Provide the (x, y) coordinate of the cell's center where the given text is located.  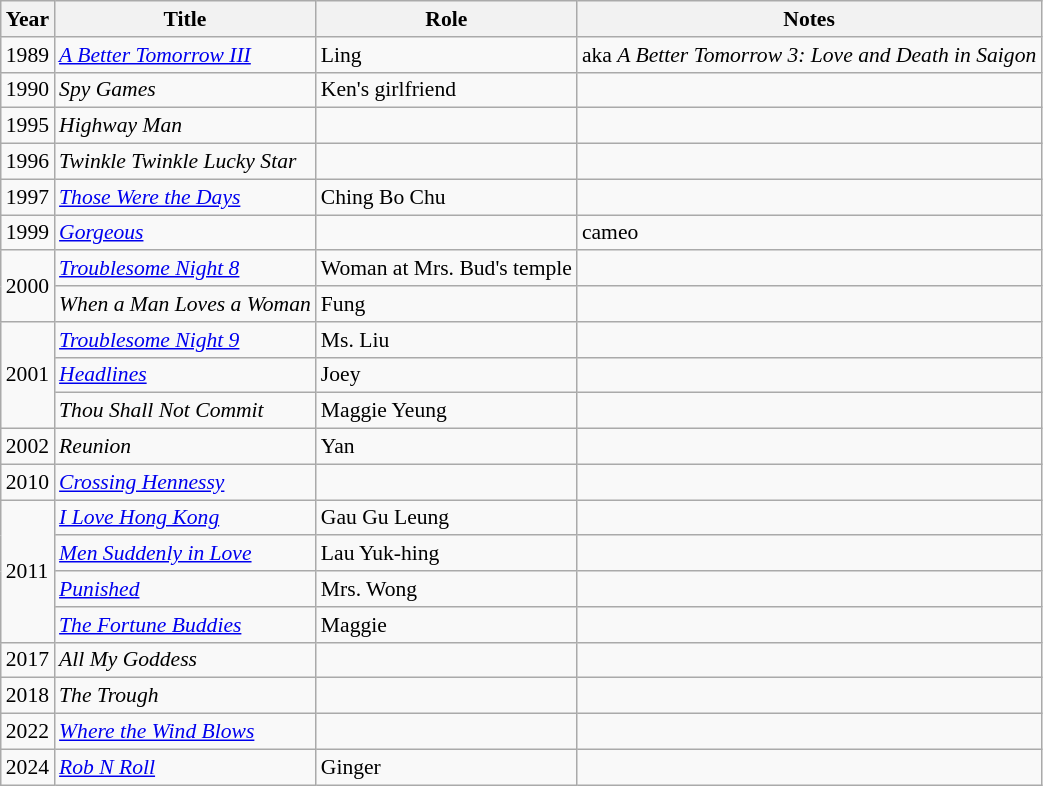
The Trough (185, 696)
Reunion (185, 447)
Spy Games (185, 90)
Gorgeous (185, 233)
Woman at Mrs. Bud's temple (446, 269)
aka A Better Tomorrow 3: Love and Death in Saigon (809, 55)
Crossing Hennessy (185, 482)
Highway Man (185, 126)
2011 (28, 571)
Maggie Yeung (446, 411)
Maggie (446, 625)
Ken's girlfriend (446, 90)
2017 (28, 660)
Troublesome Night 8 (185, 269)
The Fortune Buddies (185, 625)
Ling (446, 55)
Lau Yuk-hing (446, 554)
Notes (809, 19)
Yan (446, 447)
2022 (28, 732)
1996 (28, 162)
Ching Bo Chu (446, 197)
1997 (28, 197)
2002 (28, 447)
Headlines (185, 375)
Gau Gu Leung (446, 518)
Those Were the Days (185, 197)
2000 (28, 286)
All My Goddess (185, 660)
Twinkle Twinkle Lucky Star (185, 162)
I Love Hong Kong (185, 518)
Thou Shall Not Commit (185, 411)
Men Suddenly in Love (185, 554)
Ms. Liu (446, 340)
Role (446, 19)
2010 (28, 482)
Troublesome Night 9 (185, 340)
Title (185, 19)
Joey (446, 375)
When a Man Loves a Woman (185, 304)
Mrs. Wong (446, 589)
1999 (28, 233)
1990 (28, 90)
Year (28, 19)
Ginger (446, 767)
cameo (809, 233)
1989 (28, 55)
1995 (28, 126)
Punished (185, 589)
2024 (28, 767)
Where the Wind Blows (185, 732)
A Better Tomorrow III (185, 55)
Rob N Roll (185, 767)
2001 (28, 376)
Fung (446, 304)
2018 (28, 696)
